Detect which cell encompasses the target text, then output its [x, y] center coordinate. 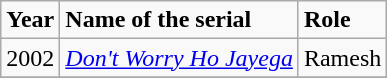
Role [342, 20]
2002 [30, 58]
Year [30, 20]
Name of the serial [180, 20]
Don't Worry Ho Jayega [180, 58]
Ramesh [342, 58]
